For the text-containing cell, return its midpoint in (X, Y) coordinate format. 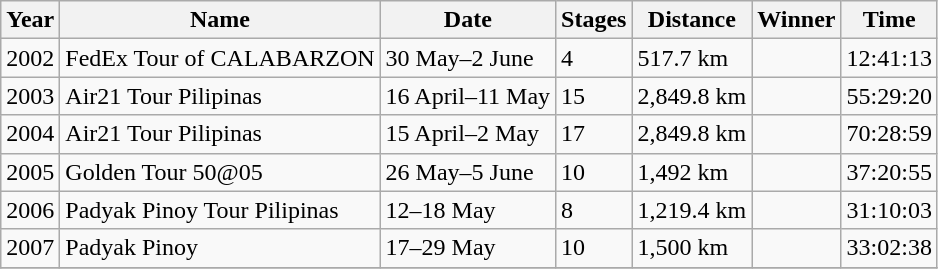
Golden Tour 50@05 (220, 172)
30 May–2 June (468, 58)
2005 (30, 172)
FedEx Tour of CALABARZON (220, 58)
1,219.4 km (692, 210)
37:20:55 (889, 172)
Date (468, 20)
17–29 May (468, 248)
15 April–2 May (468, 134)
Winner (796, 20)
31:10:03 (889, 210)
33:02:38 (889, 248)
55:29:20 (889, 96)
12:41:13 (889, 58)
Padyak Pinoy Tour Pilipinas (220, 210)
2006 (30, 210)
16 April–11 May (468, 96)
2004 (30, 134)
8 (594, 210)
Distance (692, 20)
Name (220, 20)
12–18 May (468, 210)
2007 (30, 248)
15 (594, 96)
Stages (594, 20)
2002 (30, 58)
1,500 km (692, 248)
17 (594, 134)
Time (889, 20)
517.7 km (692, 58)
70:28:59 (889, 134)
4 (594, 58)
Padyak Pinoy (220, 248)
1,492 km (692, 172)
2003 (30, 96)
26 May–5 June (468, 172)
Year (30, 20)
